Identify which cell holds the provided text, then report its [X, Y] central coordinate. 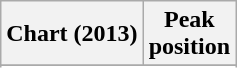
Peakposition [189, 34]
Chart (2013) [72, 34]
